Output the [x, y] coordinate of the center of the cell containing the given text.  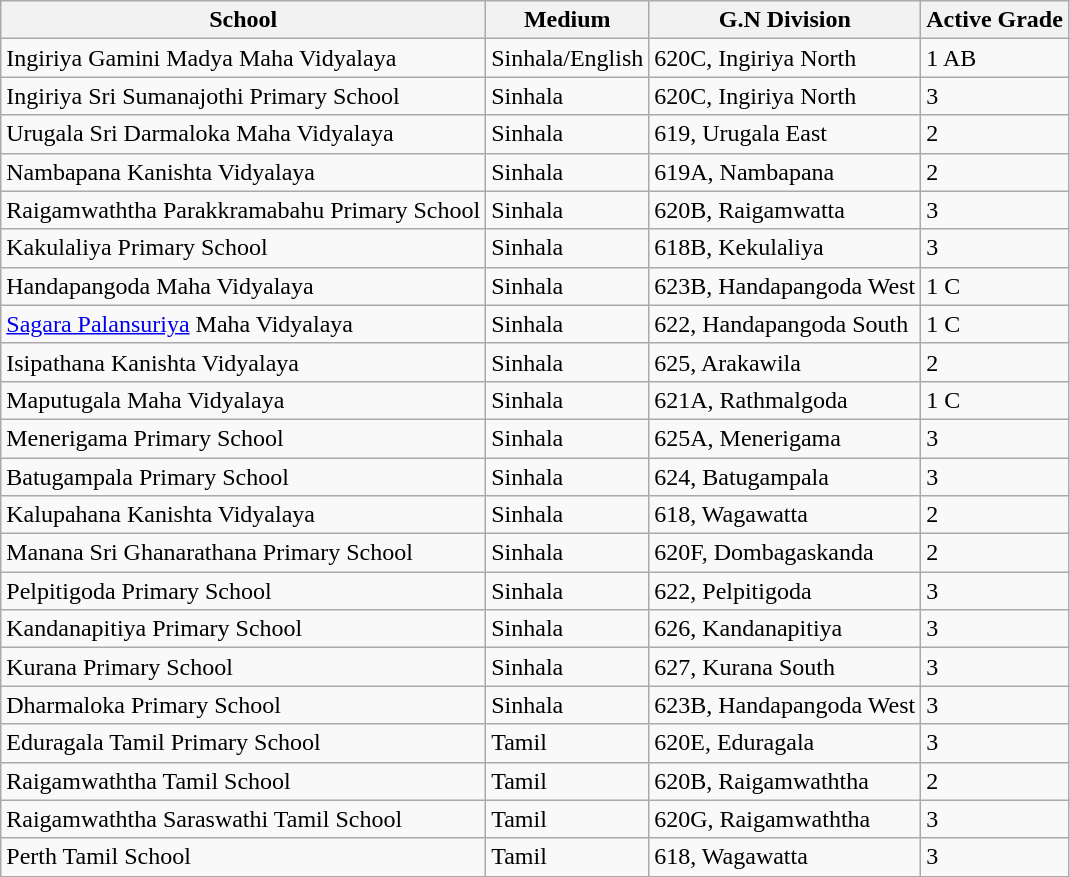
Batugampala Primary School [244, 477]
627, Kurana South [785, 667]
Nambapana Kanishta Vidyalaya [244, 172]
626, Kandanapitiya [785, 629]
Ingiriya Gamini Madya Maha Vidyalaya [244, 58]
Eduragala Tamil Primary School [244, 743]
G.N Division [785, 20]
Medium [568, 20]
Handapangoda Maha Vidyalaya [244, 286]
Kurana Primary School [244, 667]
620B, Raigamwaththa [785, 781]
Active Grade [995, 20]
620E, Eduragala [785, 743]
Pelpitigoda Primary School [244, 591]
1 AB [995, 58]
Raigamwaththa Tamil School [244, 781]
Kakulaliya Primary School [244, 248]
Perth Tamil School [244, 857]
Menerigama Primary School [244, 438]
Urugala Sri Darmaloka Maha Vidyalaya [244, 134]
Raigamwaththa Parakkramabahu Primary School [244, 210]
Isipathana Kanishta Vidyalaya [244, 362]
620G, Raigamwaththa [785, 819]
620B, Raigamwatta [785, 210]
Sinhala/English [568, 58]
Manana Sri Ghanarathana Primary School [244, 553]
Dharmaloka Primary School [244, 705]
Sagara Palansuriya Maha Vidyalaya [244, 324]
School [244, 20]
Kalupahana Kanishta Vidyalaya [244, 515]
622, Handapangoda South [785, 324]
618B, Kekulaliya [785, 248]
625A, Menerigama [785, 438]
Ingiriya Sri Sumanajothi Primary School [244, 96]
Kandanapitiya Primary School [244, 629]
619A, Nambapana [785, 172]
Raigamwaththa Saraswathi Tamil School [244, 819]
625, Arakawila [785, 362]
Maputugala Maha Vidyalaya [244, 400]
621A, Rathmalgoda [785, 400]
622, Pelpitigoda [785, 591]
619, Urugala East [785, 134]
624, Batugampala [785, 477]
620F, Dombagaskanda [785, 553]
